Provide the (x, y) coordinate of the cell's center where the given text is located.  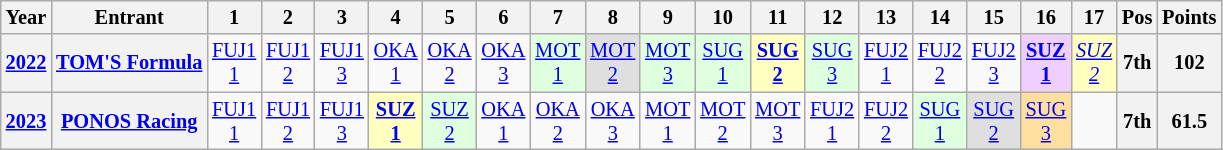
Entrant (129, 17)
Pos (1137, 17)
4 (396, 17)
14 (940, 17)
Points (1189, 17)
11 (778, 17)
5 (450, 17)
13 (886, 17)
TOM'S Formula (129, 63)
8 (612, 17)
PONOS Racing (129, 121)
102 (1189, 63)
10 (722, 17)
9 (668, 17)
61.5 (1189, 121)
7 (558, 17)
Year (26, 17)
2022 (26, 63)
FUJ23 (994, 63)
3 (342, 17)
17 (1094, 17)
15 (994, 17)
2023 (26, 121)
6 (503, 17)
2 (288, 17)
16 (1046, 17)
12 (832, 17)
1 (234, 17)
